Search for the cell housing the specified text and yield its [x, y] center coordinate. 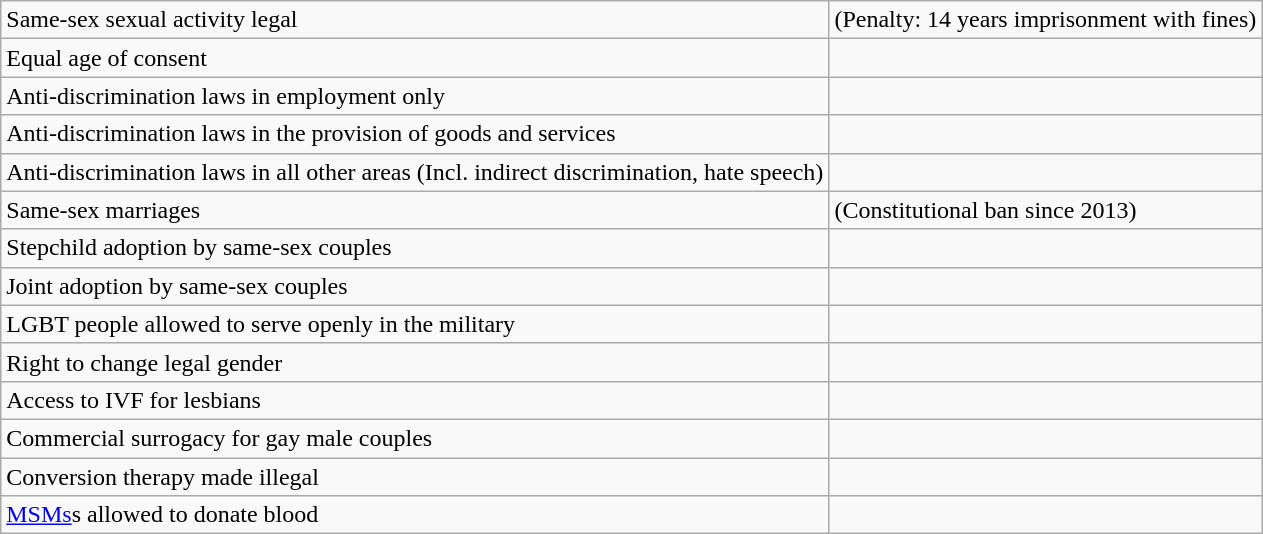
MSMss allowed to donate blood [415, 515]
(Penalty: 14 years imprisonment with fines) [1046, 20]
Joint adoption by same-sex couples [415, 286]
Commercial surrogacy for gay male couples [415, 438]
LGBT people allowed to serve openly in the military [415, 324]
Same-sex sexual activity legal [415, 20]
Right to change legal gender [415, 362]
Anti-discrimination laws in all other areas (Incl. indirect discrimination, hate speech) [415, 172]
Anti-discrimination laws in employment only [415, 96]
(Constitutional ban since 2013) [1046, 210]
Stepchild adoption by same-sex couples [415, 248]
Conversion therapy made illegal [415, 477]
Same-sex marriages [415, 210]
Anti-discrimination laws in the provision of goods and services [415, 134]
Access to IVF for lesbians [415, 400]
Equal age of consent [415, 58]
